Search for the cell housing the specified text and yield its (X, Y) center coordinate. 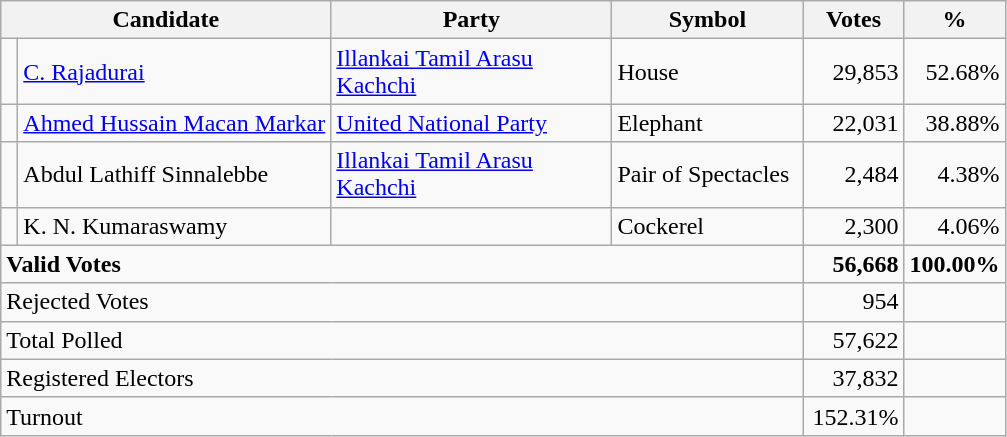
House (708, 72)
Total Polled (402, 340)
52.68% (954, 72)
Pair of Spectacles (708, 174)
4.38% (954, 174)
29,853 (854, 72)
Turnout (402, 416)
Abdul Lathiff Sinnalebbe (174, 174)
Votes (854, 20)
Cockerel (708, 226)
4.06% (954, 226)
954 (854, 302)
Valid Votes (402, 264)
Ahmed Hussain Macan Markar (174, 123)
Party (472, 20)
2,300 (854, 226)
Registered Electors (402, 378)
57,622 (854, 340)
Symbol (708, 20)
K. N. Kumaraswamy (174, 226)
152.31% (854, 416)
Rejected Votes (402, 302)
Elephant (708, 123)
Candidate (166, 20)
United National Party (472, 123)
56,668 (854, 264)
22,031 (854, 123)
C. Rajadurai (174, 72)
100.00% (954, 264)
% (954, 20)
2,484 (854, 174)
38.88% (954, 123)
37,832 (854, 378)
